Search for the cell housing the specified text and yield its (x, y) center coordinate. 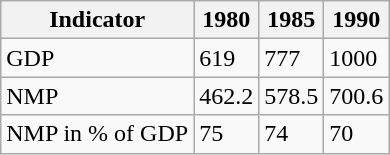
1985 (292, 20)
GDP (98, 58)
578.5 (292, 96)
70 (356, 134)
1000 (356, 58)
NMP in % of GDP (98, 134)
NMP (98, 96)
619 (226, 58)
75 (226, 134)
1990 (356, 20)
1980 (226, 20)
462.2 (226, 96)
74 (292, 134)
777 (292, 58)
700.6 (356, 96)
Indicator (98, 20)
